Extract the (x, y) coordinate from the center of the cell holding the provided text.  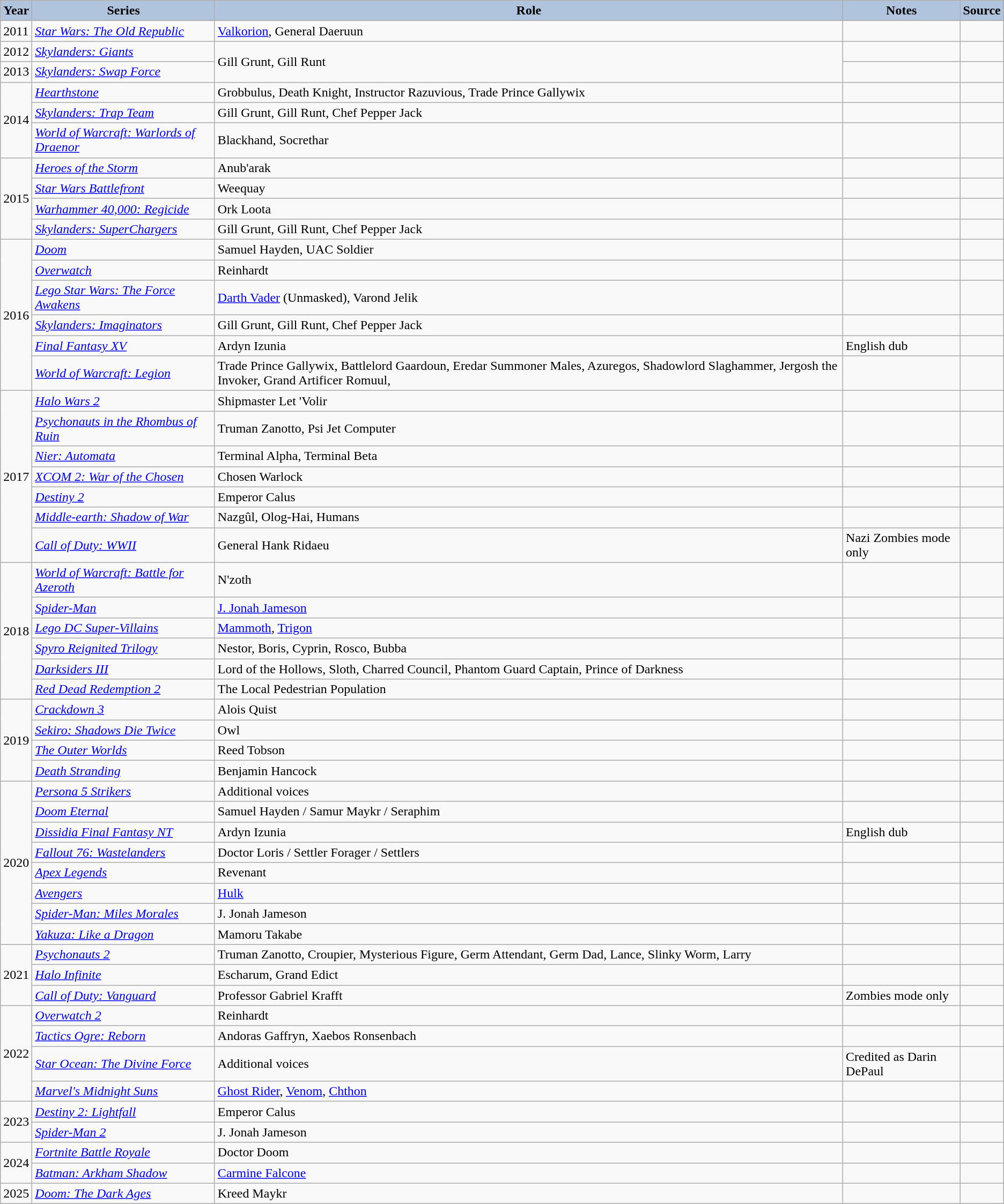
Zombies mode only (902, 995)
Yakuza: Like a Dragon (123, 934)
Marvel's Midnight Suns (123, 1091)
Truman Zanotto, Croupier, Mysterious Figure, Germ Attendant, Germ Dad, Lance, Slinky Worm, Larry (529, 954)
Source (981, 11)
Revenant (529, 873)
Skylanders: Trap Team (123, 113)
Sekiro: Shadows Die Twice (123, 730)
Hearthstone (123, 92)
Apex Legends (123, 873)
World of Warcraft: Legion (123, 373)
Notes (902, 11)
Doctor Doom (529, 1153)
Destiny 2 (123, 497)
General Hank Ridaeu (529, 545)
2022 (16, 1054)
Destiny 2: Lightfall (123, 1112)
Halo Infinite (123, 975)
Skylanders: Swap Force (123, 72)
Escharum, Grand Edict (529, 975)
Skylanders: SuperChargers (123, 229)
Fortnite Battle Royale (123, 1153)
2014 (16, 120)
2023 (16, 1122)
Batman: Arkham Shadow (123, 1173)
Chosen Warlock (529, 477)
Ork Loota (529, 209)
Tactics Ogre: Reborn (123, 1036)
Red Dead Redemption 2 (123, 689)
Trade Prince Gallywix, Battlelord Gaardoun, Eredar Summoner Males, Azuregos, Shadowlord Slaghammer, Jergosh the Invoker, Grand Artificer Romuul, (529, 373)
Call of Duty: Vanguard (123, 995)
Anub'arak (529, 168)
Final Fantasy XV (123, 346)
2021 (16, 975)
Role (529, 11)
Nestor, Boris, Cyprin, Rosco, Bubba (529, 648)
2013 (16, 72)
Star Wars: The Old Republic (123, 31)
Avengers (123, 893)
2019 (16, 740)
Dissidia Final Fantasy NT (123, 832)
2015 (16, 198)
Weequay (529, 188)
Nazi Zombies mode only (902, 545)
Series (123, 11)
Doom: The Dark Ages (123, 1193)
2020 (16, 863)
2012 (16, 51)
Hulk (529, 893)
Ghost Rider, Venom, Chthon (529, 1091)
Andoras Gaffryn, Xaebos Ronsenbach (529, 1036)
Heroes of the Storm (123, 168)
Samuel Hayden / Samur Maykr / Seraphim (529, 812)
Spider-Man 2 (123, 1132)
Valkorion, General Daeruun (529, 31)
Psychonauts 2 (123, 954)
Samuel Hayden, UAC Soldier (529, 249)
Darth Vader (Unmasked), Varond Jelik (529, 298)
Lord of the Hollows, Sloth, Charred Council, Phantom Guard Captain, Prince of Darkness (529, 668)
Gill Grunt, Gill Runt (529, 62)
2024 (16, 1163)
Star Ocean: The Divine Force (123, 1064)
2025 (16, 1193)
Psychonauts in the Rhombus of Ruin (123, 429)
XCOM 2: War of the Chosen (123, 477)
Doom (123, 249)
Crackdown 3 (123, 710)
Credited as Darin DePaul (902, 1064)
Death Stranding (123, 771)
Spider-Man: Miles Morales (123, 913)
Darksiders III (123, 668)
2016 (16, 315)
Warhammer 40,000: Regicide (123, 209)
Halo Wars 2 (123, 401)
Overwatch (123, 270)
N'zoth (529, 580)
Skylanders: Giants (123, 51)
2018 (16, 630)
Nazgûl, Olog-Hai, Humans (529, 517)
Mamoru Takabe (529, 934)
Truman Zanotto, Psi Jet Computer (529, 429)
Doom Eternal (123, 812)
The Local Pedestrian Population (529, 689)
Middle-earth: Shadow of War (123, 517)
Lego Star Wars: The Force Awakens (123, 298)
Mammoth, Trigon (529, 628)
Terminal Alpha, Terminal Beta (529, 456)
World of Warcraft: Battle for Azeroth (123, 580)
Call of Duty: WWII (123, 545)
2011 (16, 31)
Alois Quist (529, 710)
Skylanders: Imaginators (123, 325)
Nier: Automata (123, 456)
World of Warcraft: Warlords of Draenor (123, 140)
Doctor Loris / Settler Forager / Settlers (529, 852)
Star Wars Battlefront (123, 188)
Overwatch 2 (123, 1016)
Reed Tobson (529, 750)
Grobbulus, Death Knight, Instructor Razuvious, Trade Prince Gallywix (529, 92)
Owl (529, 730)
2017 (16, 477)
Spyro Reignited Trilogy (123, 648)
Kreed Maykr (529, 1193)
Lego DC Super-Villains (123, 628)
Fallout 76: Wastelanders (123, 852)
Benjamin Hancock (529, 771)
Professor Gabriel Krafft (529, 995)
Year (16, 11)
Spider-Man (123, 607)
The Outer Worlds (123, 750)
Persona 5 Strikers (123, 791)
Shipmaster Let 'Volir (529, 401)
Carmine Falcone (529, 1173)
Blackhand, Socrethar (529, 140)
